Find where the given text appears and provide that cell's center as (X, Y) coordinate. 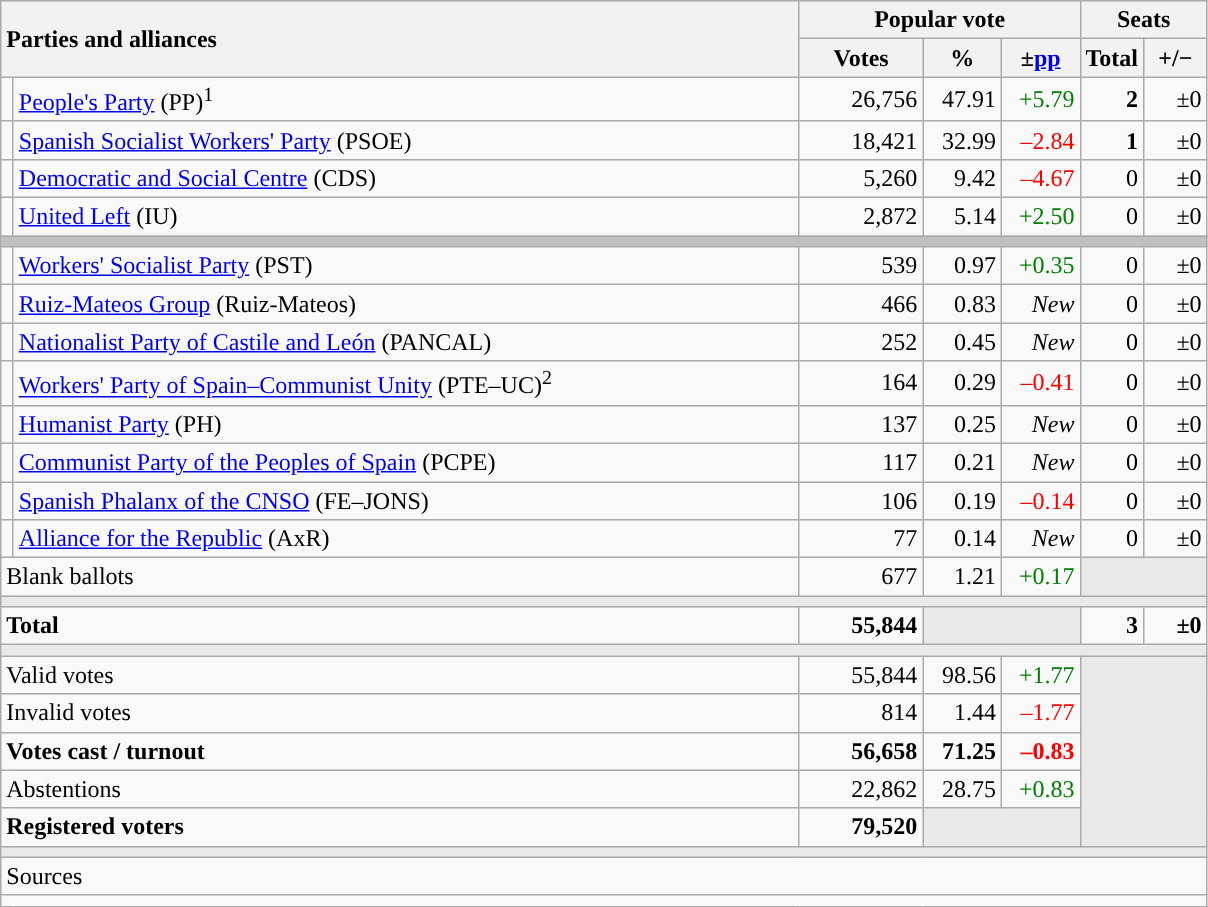
Blank ballots (400, 577)
Humanist Party (PH) (406, 424)
814 (861, 713)
–4.67 (1040, 178)
Parties and alliances (400, 39)
+2.50 (1040, 217)
56,658 (861, 751)
22,862 (861, 789)
Votes cast / turnout (400, 751)
0.25 (962, 424)
1 (1112, 140)
Votes (861, 58)
28.75 (962, 789)
26,756 (861, 100)
47.91 (962, 100)
United Left (IU) (406, 217)
+0.83 (1040, 789)
–1.77 (1040, 713)
2 (1112, 100)
79,520 (861, 827)
2,872 (861, 217)
0.83 (962, 304)
Democratic and Social Centre (CDS) (406, 178)
Invalid votes (400, 713)
71.25 (962, 751)
252 (861, 342)
–0.14 (1040, 501)
Valid votes (400, 675)
Popular vote (940, 20)
0.19 (962, 501)
5,260 (861, 178)
3 (1112, 626)
0.45 (962, 342)
People's Party (PP)1 (406, 100)
+5.79 (1040, 100)
9.42 (962, 178)
% (962, 58)
–0.41 (1040, 384)
–2.84 (1040, 140)
98.56 (962, 675)
77 (861, 539)
Communist Party of the Peoples of Spain (PCPE) (406, 462)
Spanish Socialist Workers' Party (PSOE) (406, 140)
+0.17 (1040, 577)
Workers' Party of Spain–Communist Unity (PTE–UC)2 (406, 384)
Abstentions (400, 789)
5.14 (962, 217)
Registered voters (400, 827)
539 (861, 266)
Workers' Socialist Party (PST) (406, 266)
0.97 (962, 266)
+/− (1176, 58)
–0.83 (1040, 751)
Alliance for the Republic (AxR) (406, 539)
Nationalist Party of Castile and León (PANCAL) (406, 342)
164 (861, 384)
0.14 (962, 539)
+1.77 (1040, 675)
1.44 (962, 713)
0.29 (962, 384)
Seats (1144, 20)
32.99 (962, 140)
±pp (1040, 58)
18,421 (861, 140)
1.21 (962, 577)
466 (861, 304)
Sources (604, 876)
Ruiz-Mateos Group (Ruiz-Mateos) (406, 304)
677 (861, 577)
106 (861, 501)
117 (861, 462)
0.21 (962, 462)
Spanish Phalanx of the CNSO (FE–JONS) (406, 501)
137 (861, 424)
+0.35 (1040, 266)
